Return the [X, Y] coordinate for the center point of the cell that contains the specified text.  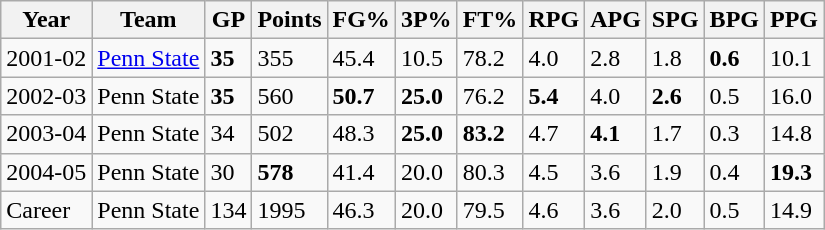
2004-05 [46, 172]
1.8 [675, 58]
GP [228, 20]
14.8 [794, 134]
1995 [290, 210]
PPG [794, 20]
2002-03 [46, 96]
134 [228, 210]
502 [290, 134]
SPG [675, 20]
4.5 [554, 172]
0.6 [734, 58]
Team [148, 20]
578 [290, 172]
2.8 [616, 58]
Career [46, 210]
2.6 [675, 96]
4.6 [554, 210]
1.9 [675, 172]
16.0 [794, 96]
560 [290, 96]
0.3 [734, 134]
1.7 [675, 134]
4.1 [616, 134]
BPG [734, 20]
FT% [490, 20]
83.2 [490, 134]
2003-04 [46, 134]
34 [228, 134]
46.3 [361, 210]
19.3 [794, 172]
FG% [361, 20]
Points [290, 20]
30 [228, 172]
10.1 [794, 58]
Year [46, 20]
14.9 [794, 210]
5.4 [554, 96]
10.5 [426, 58]
4.7 [554, 134]
76.2 [490, 96]
2001-02 [46, 58]
41.4 [361, 172]
80.3 [490, 172]
APG [616, 20]
48.3 [361, 134]
79.5 [490, 210]
3P% [426, 20]
355 [290, 58]
0.4 [734, 172]
78.2 [490, 58]
50.7 [361, 96]
2.0 [675, 210]
45.4 [361, 58]
RPG [554, 20]
